From the cell containing the given text, extract its center point as [X, Y] coordinate. 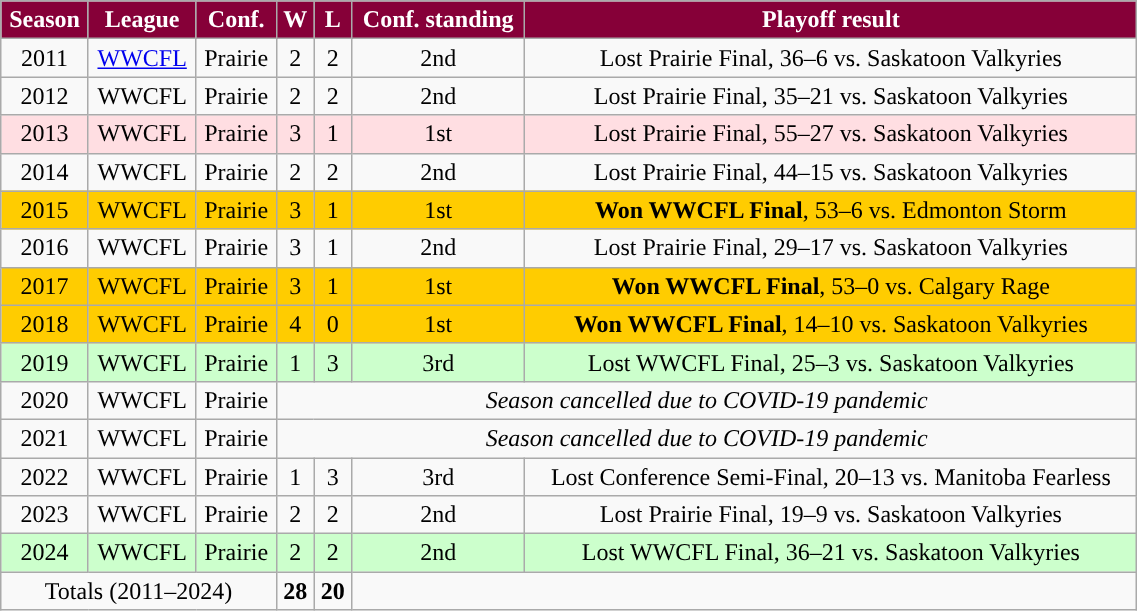
2014 [45, 172]
Totals (2011–2024) [139, 591]
2021 [45, 438]
2020 [45, 400]
Won WWCFL Final, 53–6 vs. Edmonton Storm [831, 210]
28 [295, 591]
Lost Prairie Final, 44–15 vs. Saskatoon Valkyries [831, 172]
Lost Conference Semi-Final, 20–13 vs. Manitoba Fearless [831, 477]
L [333, 20]
Lost WWCFL Final, 36–21 vs. Saskatoon Valkyries [831, 553]
Lost Prairie Final, 29–17 vs. Saskatoon Valkyries [831, 248]
League [142, 20]
2012 [45, 96]
Conf. [236, 20]
W [295, 20]
Lost Prairie Final, 35–21 vs. Saskatoon Valkyries [831, 96]
Lost Prairie Final, 55–27 vs. Saskatoon Valkyries [831, 134]
Lost Prairie Final, 19–9 vs. Saskatoon Valkyries [831, 515]
2019 [45, 362]
2024 [45, 553]
Conf. standing [438, 20]
0 [333, 324]
Playoff result [831, 20]
2017 [45, 286]
2023 [45, 515]
2013 [45, 134]
2022 [45, 477]
2018 [45, 324]
Won WWCFL Final, 14–10 vs. Saskatoon Valkyries [831, 324]
2011 [45, 58]
20 [333, 591]
Lost Prairie Final, 36–6 vs. Saskatoon Valkyries [831, 58]
Lost WWCFL Final, 25–3 vs. Saskatoon Valkyries [831, 362]
Season [45, 20]
2015 [45, 210]
2016 [45, 248]
4 [295, 324]
Won WWCFL Final, 53–0 vs. Calgary Rage [831, 286]
